Return (x, y) of the center of cell containing provided text 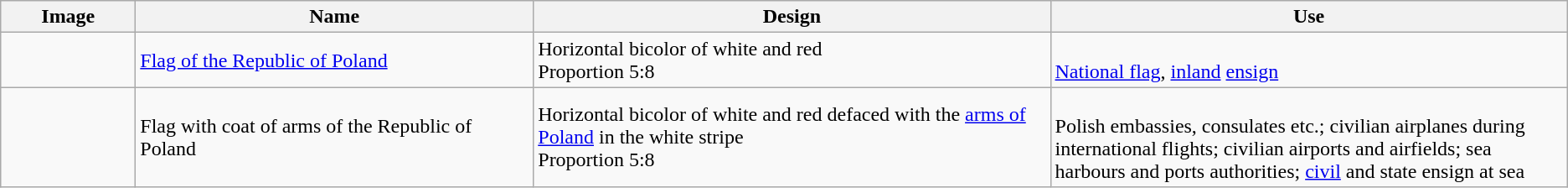
Horizontal bicolor of white and red defaced with the arms of Poland in the white stripe Proportion 5:8 (792, 138)
Name (335, 17)
Horizontal bicolor of white and red Proportion 5:8 (792, 60)
Flag with coat of arms of the Republic of Poland (335, 138)
Image (69, 17)
Use (1308, 17)
Design (792, 17)
National flag, inland ensign (1308, 60)
Flag of the Republic of Poland (335, 60)
